From the cell containing the given text, extract its center point as [X, Y] coordinate. 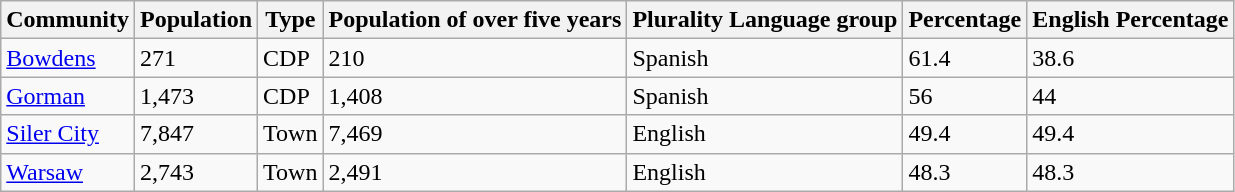
271 [196, 58]
Type [290, 20]
38.6 [1130, 58]
56 [965, 96]
Gorman [68, 96]
Population [196, 20]
7,469 [475, 134]
44 [1130, 96]
61.4 [965, 58]
2,491 [475, 172]
7,847 [196, 134]
Community [68, 20]
1,473 [196, 96]
English Percentage [1130, 20]
210 [475, 58]
1,408 [475, 96]
Population of over five years [475, 20]
Plurality Language group [765, 20]
Bowdens [68, 58]
2,743 [196, 172]
Siler City [68, 134]
Percentage [965, 20]
Warsaw [68, 172]
